Return the [x, y] coordinate for the center point of the cell that contains the specified text.  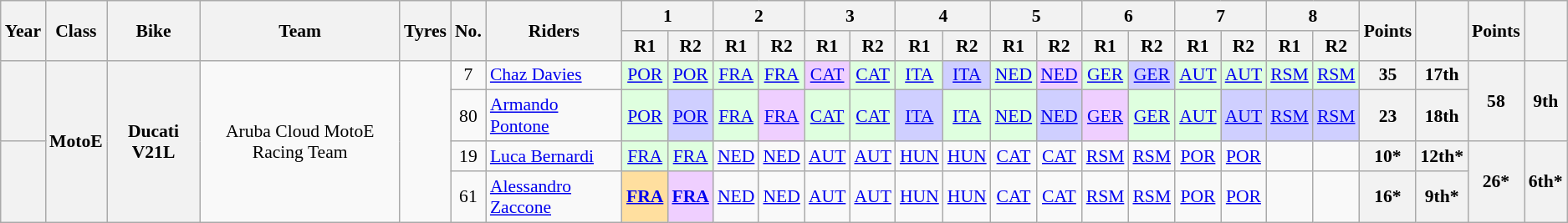
35 [1388, 75]
Team [299, 30]
8 [1313, 16]
Luca Bernardi [554, 156]
9th [1545, 100]
2 [759, 16]
No. [468, 30]
16* [1388, 197]
Class [76, 30]
6th* [1545, 182]
Tyres [425, 30]
Year [23, 30]
Alessandro Zaccone [554, 197]
19 [468, 156]
5 [1037, 16]
10* [1388, 156]
1 [667, 16]
58 [1496, 100]
80 [468, 115]
Riders [554, 30]
12th* [1442, 156]
26* [1496, 182]
9th* [1442, 197]
Chaz Davies [554, 75]
18th [1442, 115]
23 [1388, 115]
17th [1442, 75]
6 [1129, 16]
3 [850, 16]
61 [468, 197]
Ducati V21L [154, 141]
Aruba Cloud MotoE Racing Team [299, 141]
Armando Pontone [554, 115]
Bike [154, 30]
MotoE [76, 141]
4 [943, 16]
